Output the [X, Y] coordinate of the center of the cell containing the given text.  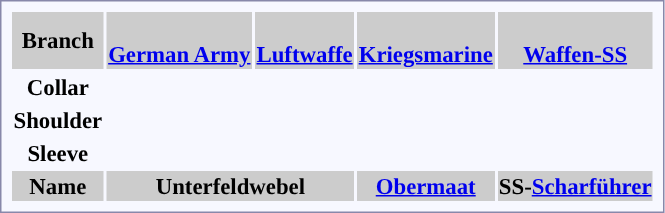
SS-Scharführer [575, 186]
Name [58, 186]
Luftwaffe [304, 40]
Obermaat [426, 186]
Waffen-SS [575, 40]
Sleeve [58, 153]
Kriegsmarine [426, 40]
Collar [58, 87]
German Army [180, 40]
Shoulder [58, 120]
Branch [58, 40]
Unterfeldwebel [231, 186]
